Detect which cell encompasses the target text, then output its [X, Y] center coordinate. 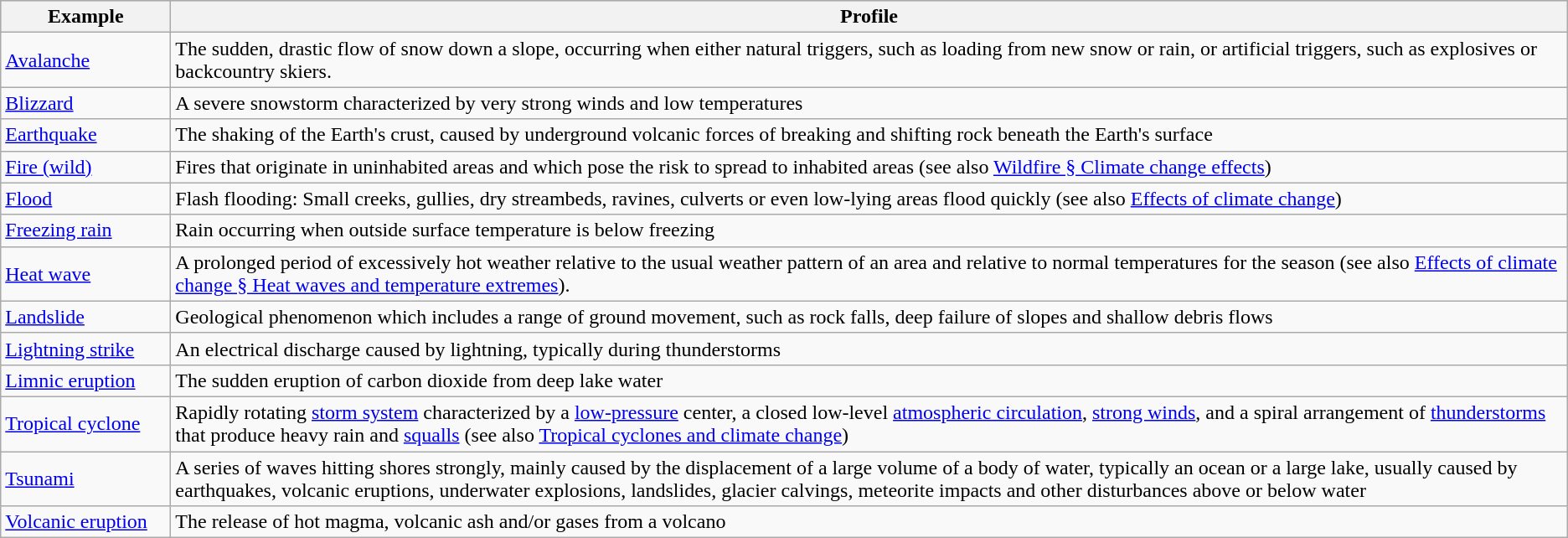
Flood [85, 199]
The release of hot magma, volcanic ash and/or gases from a volcano [869, 522]
The shaking of the Earth's crust, caused by underground volcanic forces of breaking and shifting rock beneath the Earth's surface [869, 135]
Flash flooding: Small creeks, gullies, dry streambeds, ravines, culverts or even low-lying areas flood quickly (see also Effects of climate change) [869, 199]
An electrical discharge caused by lightning, typically during thunderstorms [869, 349]
Tsunami [85, 478]
Tropical cyclone [85, 424]
Avalanche [85, 60]
Volcanic eruption [85, 522]
Limnic eruption [85, 380]
Example [85, 17]
Lightning strike [85, 349]
Fire (wild) [85, 167]
Geological phenomenon which includes a range of ground movement, such as rock falls, deep failure of slopes and shallow debris flows [869, 317]
Rain occurring when outside surface temperature is below freezing [869, 230]
Landslide [85, 317]
Earthquake [85, 135]
Blizzard [85, 103]
Heat wave [85, 273]
Fires that originate in uninhabited areas and which pose the risk to spread to inhabited areas (see also Wildfire § Climate change effects) [869, 167]
Freezing rain [85, 230]
The sudden eruption of carbon dioxide from deep lake water [869, 380]
Profile [869, 17]
A severe snowstorm characterized by very strong winds and low temperatures [869, 103]
